Search for the cell housing the specified text and yield its (x, y) center coordinate. 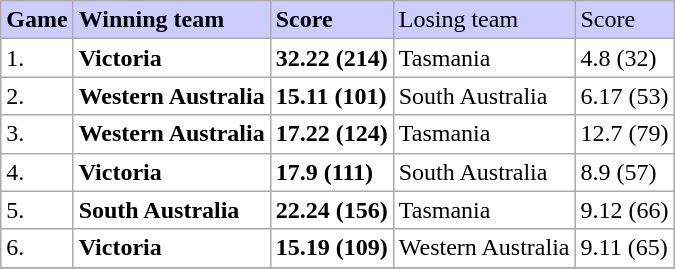
4. (37, 172)
Winning team (172, 20)
22.24 (156) (332, 210)
17.22 (124) (332, 134)
6.17 (53) (624, 96)
1. (37, 58)
Game (37, 20)
6. (37, 248)
5. (37, 210)
Losing team (484, 20)
15.11 (101) (332, 96)
3. (37, 134)
15.19 (109) (332, 248)
2. (37, 96)
12.7 (79) (624, 134)
17.9 (111) (332, 172)
32.22 (214) (332, 58)
8.9 (57) (624, 172)
9.12 (66) (624, 210)
9.11 (65) (624, 248)
4.8 (32) (624, 58)
